Search for the cell housing the specified text and yield its [X, Y] center coordinate. 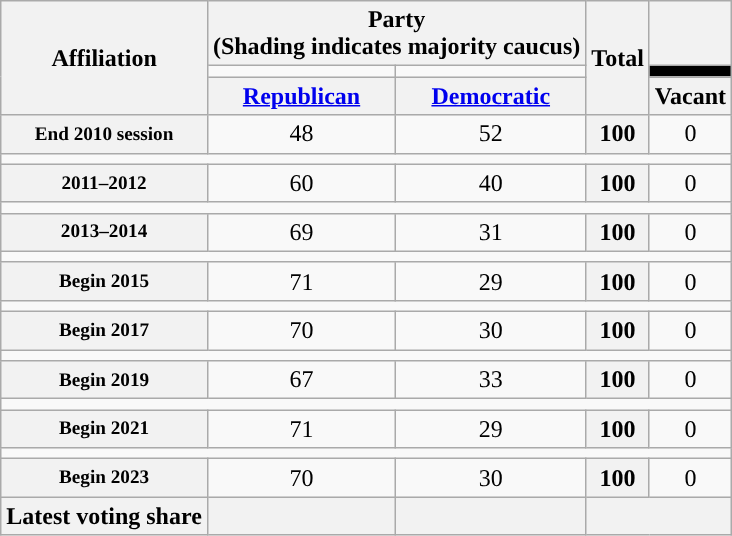
2013–2014 [104, 232]
Begin 2017 [104, 330]
48 [301, 134]
Total [618, 58]
Begin 2019 [104, 380]
67 [301, 380]
Affiliation [104, 58]
Party (Shading indicates majority caucus) [396, 34]
Latest voting share [104, 516]
60 [301, 183]
Democratic [491, 96]
33 [491, 380]
Begin 2015 [104, 281]
Begin 2021 [104, 429]
Republican [301, 96]
69 [301, 232]
2011–2012 [104, 183]
End 2010 session [104, 134]
40 [491, 183]
Begin 2023 [104, 478]
52 [491, 134]
Vacant [690, 96]
31 [491, 232]
